Return the (x, y) coordinate for the center point of the cell that contains the specified text.  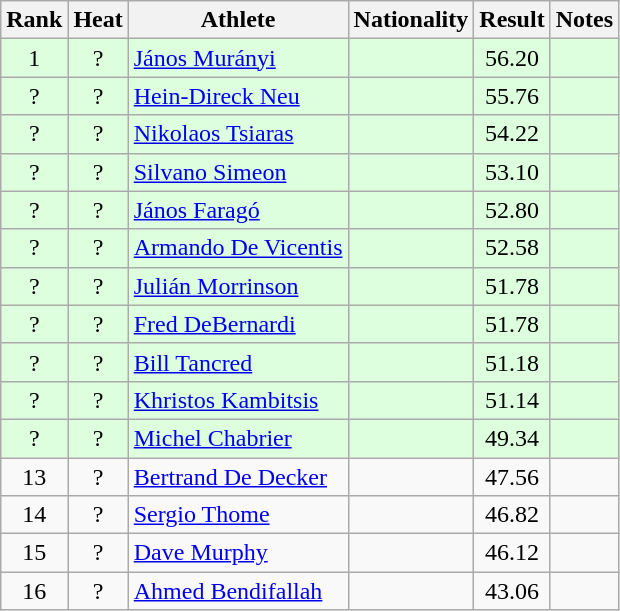
Notes (584, 20)
46.82 (512, 515)
56.20 (512, 58)
13 (34, 477)
53.10 (512, 172)
55.76 (512, 96)
51.18 (512, 362)
14 (34, 515)
Heat (98, 20)
54.22 (512, 134)
Rank (34, 20)
Result (512, 20)
Nationality (411, 20)
Ahmed Bendifallah (238, 591)
51.14 (512, 400)
47.56 (512, 477)
Michel Chabrier (238, 438)
Khristos Kambitsis (238, 400)
János Faragó (238, 210)
15 (34, 553)
Nikolaos Tsiaras (238, 134)
43.06 (512, 591)
Hein-Direck Neu (238, 96)
Silvano Simeon (238, 172)
Armando De Vicentis (238, 248)
49.34 (512, 438)
46.12 (512, 553)
16 (34, 591)
52.58 (512, 248)
1 (34, 58)
Bertrand De Decker (238, 477)
Fred DeBernardi (238, 324)
Bill Tancred (238, 362)
52.80 (512, 210)
Dave Murphy (238, 553)
János Murányi (238, 58)
Athlete (238, 20)
Sergio Thome (238, 515)
Julián Morrinson (238, 286)
